Capture the cell that displays the provided text and extract its [X, Y] central coordinate. 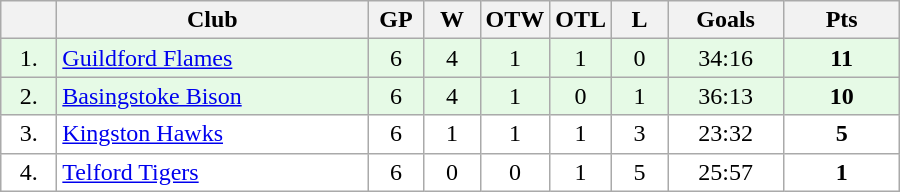
L [640, 20]
3. [29, 134]
1. [29, 58]
Club [212, 20]
23:32 [726, 134]
OTW [515, 20]
3 [640, 134]
Kingston Hawks [212, 134]
11 [842, 58]
Goals [726, 20]
34:16 [726, 58]
OTL [581, 20]
4. [29, 172]
10 [842, 96]
W [452, 20]
GP [396, 20]
2. [29, 96]
Pts [842, 20]
Guildford Flames [212, 58]
25:57 [726, 172]
Basingstoke Bison [212, 96]
36:13 [726, 96]
Telford Tigers [212, 172]
